Find where the given text appears and provide that cell's center as [x, y] coordinate. 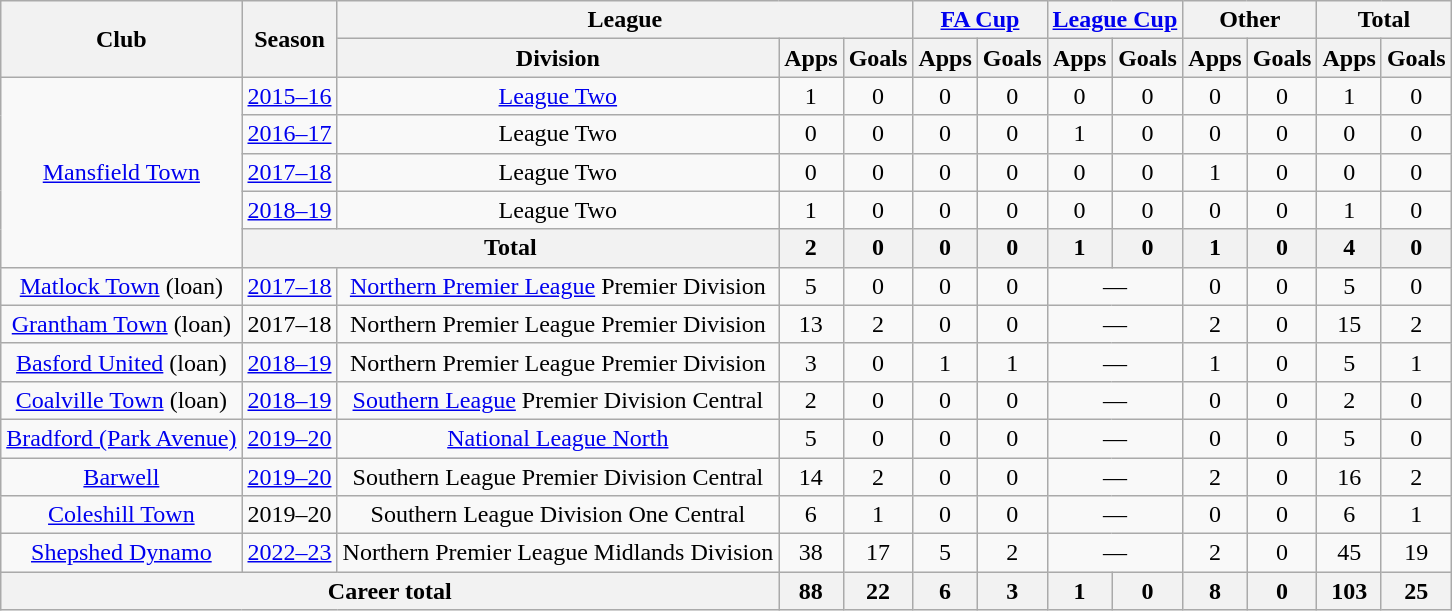
22 [878, 591]
Career total [390, 591]
88 [811, 591]
38 [811, 553]
25 [1416, 591]
League Cup [1115, 20]
45 [1349, 553]
103 [1349, 591]
Club [122, 39]
Division [558, 58]
14 [811, 477]
Grantham Town (loan) [122, 324]
8 [1215, 591]
Coleshill Town [122, 515]
Bradford (Park Avenue) [122, 438]
15 [1349, 324]
Barwell [122, 477]
17 [878, 553]
4 [1349, 248]
Matlock Town (loan) [122, 286]
League [625, 20]
2016–17 [290, 134]
16 [1349, 477]
FA Cup [980, 20]
19 [1416, 553]
Other [1250, 20]
Basford United (loan) [122, 362]
Season [290, 39]
Southern League Division One Central [558, 515]
Coalville Town (loan) [122, 400]
2015–16 [290, 96]
Mansfield Town [122, 172]
Shepshed Dynamo [122, 553]
National League North [558, 438]
2022–23 [290, 553]
Northern Premier League Midlands Division [558, 553]
13 [811, 324]
